Search for the cell housing the specified text and yield its [x, y] center coordinate. 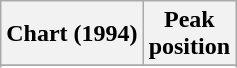
Chart (1994) [72, 34]
Peakposition [189, 34]
